Find where the given text appears and provide that cell's center as [x, y] coordinate. 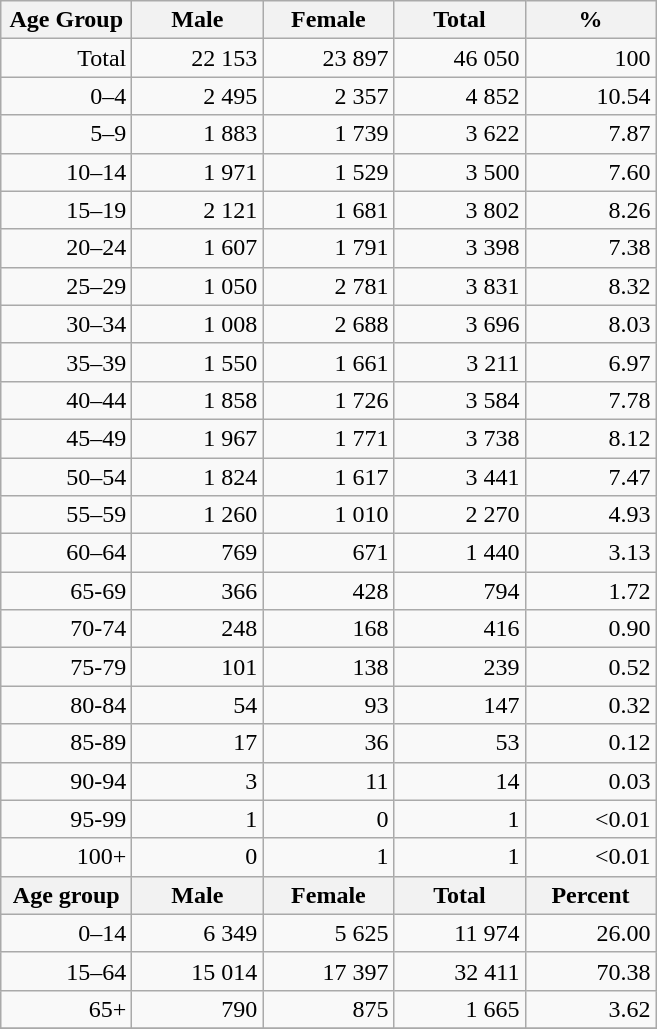
2 688 [328, 324]
769 [198, 553]
15–64 [66, 971]
% [590, 20]
1 617 [328, 477]
3 500 [460, 172]
0.03 [590, 781]
2 270 [460, 515]
248 [198, 629]
1 661 [328, 362]
36 [328, 743]
6.97 [590, 362]
40–44 [66, 400]
54 [198, 705]
3 398 [460, 248]
4 852 [460, 96]
3 441 [460, 477]
794 [460, 591]
75-79 [66, 667]
0–14 [66, 933]
70-74 [66, 629]
7.47 [590, 477]
60–64 [66, 553]
8.26 [590, 210]
2 781 [328, 286]
0.90 [590, 629]
1 550 [198, 362]
8.03 [590, 324]
1 726 [328, 400]
Percent [590, 895]
95-99 [66, 819]
3 211 [460, 362]
3.62 [590, 1009]
1 791 [328, 248]
7.78 [590, 400]
17 [198, 743]
1 967 [198, 438]
428 [328, 591]
14 [460, 781]
55–59 [66, 515]
5–9 [66, 134]
3.13 [590, 553]
20–24 [66, 248]
0.52 [590, 667]
0–4 [66, 96]
35–39 [66, 362]
1 607 [198, 248]
3 584 [460, 400]
1 010 [328, 515]
6 349 [198, 933]
11 974 [460, 933]
0.32 [590, 705]
3 738 [460, 438]
1 050 [198, 286]
1 739 [328, 134]
101 [198, 667]
1 971 [198, 172]
1.72 [590, 591]
100+ [66, 857]
45–49 [66, 438]
790 [198, 1009]
138 [328, 667]
50–54 [66, 477]
25–29 [66, 286]
671 [328, 553]
1 858 [198, 400]
10.54 [590, 96]
23 897 [328, 58]
15–19 [66, 210]
80-84 [66, 705]
3 696 [460, 324]
93 [328, 705]
1 260 [198, 515]
65+ [66, 1009]
32 411 [460, 971]
1 824 [198, 477]
8.12 [590, 438]
0.12 [590, 743]
4.93 [590, 515]
Age Group [66, 20]
1 665 [460, 1009]
7.60 [590, 172]
Age group [66, 895]
1 883 [198, 134]
1 529 [328, 172]
10–14 [66, 172]
1 771 [328, 438]
46 050 [460, 58]
70.38 [590, 971]
11 [328, 781]
15 014 [198, 971]
90-94 [66, 781]
147 [460, 705]
65-69 [66, 591]
100 [590, 58]
3 831 [460, 286]
3 [198, 781]
168 [328, 629]
5 625 [328, 933]
2 357 [328, 96]
366 [198, 591]
3 802 [460, 210]
875 [328, 1009]
2 121 [198, 210]
85-89 [66, 743]
1 681 [328, 210]
22 153 [198, 58]
17 397 [328, 971]
3 622 [460, 134]
53 [460, 743]
1 440 [460, 553]
26.00 [590, 933]
30–34 [66, 324]
7.87 [590, 134]
239 [460, 667]
7.38 [590, 248]
416 [460, 629]
8.32 [590, 286]
2 495 [198, 96]
1 008 [198, 324]
